For the text-containing cell, return its midpoint in (x, y) coordinate format. 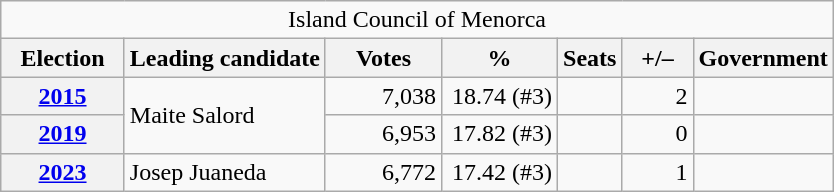
2019 (63, 134)
1 (658, 172)
17.82 (#3) (499, 134)
17.42 (#3) (499, 172)
Island Council of Menorca (418, 20)
Josep Juaneda (224, 172)
Leading candidate (224, 58)
2015 (63, 96)
2023 (63, 172)
% (499, 58)
2 (658, 96)
+/– (658, 58)
6,772 (383, 172)
7,038 (383, 96)
Maite Salord (224, 115)
Election (63, 58)
Votes (383, 58)
Seats (590, 58)
0 (658, 134)
18.74 (#3) (499, 96)
6,953 (383, 134)
Government (763, 58)
